Scan for the cell matching the given text and deliver its [X, Y] coordinate at center. 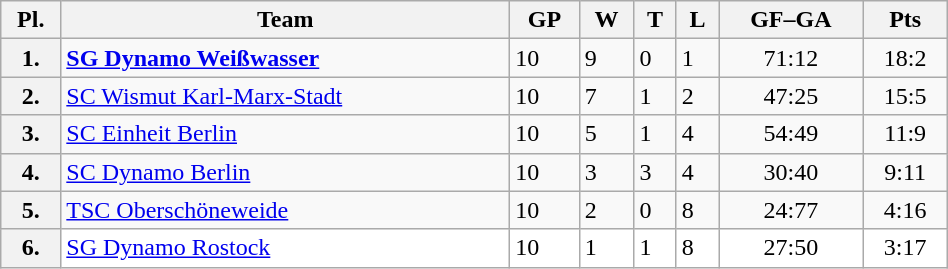
71:12 [792, 58]
SC Wismut Karl-Marx-Stadt [286, 96]
24:77 [792, 210]
4. [31, 172]
11:9 [905, 134]
27:50 [792, 248]
L [697, 20]
47:25 [792, 96]
Team [286, 20]
SC Einheit Berlin [286, 134]
Pl. [31, 20]
5 [606, 134]
2. [31, 96]
SG Dynamo Weißwasser [286, 58]
SC Dynamo Berlin [286, 172]
15:5 [905, 96]
GF–GA [792, 20]
W [606, 20]
3. [31, 134]
30:40 [792, 172]
54:49 [792, 134]
3:17 [905, 248]
18:2 [905, 58]
9:11 [905, 172]
GP [544, 20]
7 [606, 96]
5. [31, 210]
6. [31, 248]
Pts [905, 20]
SG Dynamo Rostock [286, 248]
1. [31, 58]
TSC Oberschöneweide [286, 210]
4:16 [905, 210]
T [655, 20]
9 [606, 58]
